Provide the [x, y] coordinate of the cell's center where the given text is located.  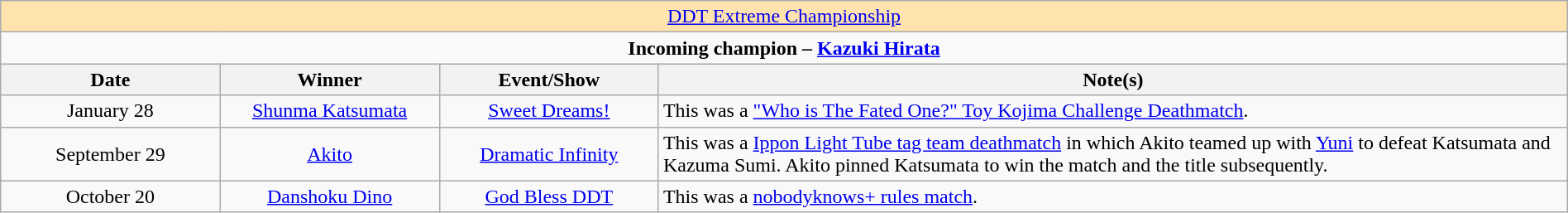
October 20 [111, 196]
Danshoku Dino [329, 196]
Shunma Katsumata [329, 111]
This was a nobodyknows+ rules match. [1113, 196]
Note(s) [1113, 80]
God Bless DDT [549, 196]
Winner [329, 80]
DDT Extreme Championship [784, 17]
January 28 [111, 111]
This was a "Who is The Fated One?" Toy Kojima Challenge Deathmatch. [1113, 111]
Date [111, 80]
Dramatic Infinity [549, 154]
Incoming champion – Kazuki Hirata [784, 48]
Event/Show [549, 80]
Akito [329, 154]
Sweet Dreams! [549, 111]
September 29 [111, 154]
